Return the [X, Y] coordinate for the center point of the cell that contains the specified text.  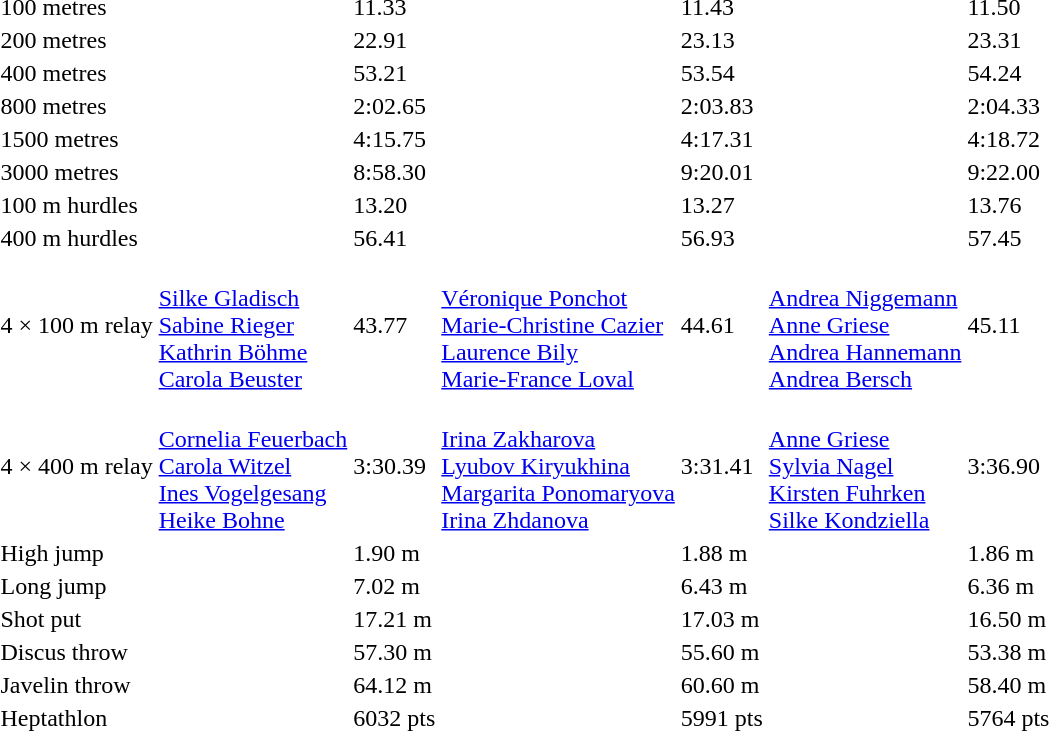
1.90 m [394, 553]
Irina ZakharovaLyubov KiryukhinaMargarita PonomaryovaIrina Zhdanova [558, 466]
56.93 [722, 238]
6.43 m [722, 586]
Andrea NiggemannAnne GrieseAndrea HannemannAndrea Bersch [865, 325]
Véronique PonchotMarie-Christine CazierLaurence BilyMarie-France Loval [558, 325]
4:15.75 [394, 139]
Silke GladischSabine RiegerKathrin BöhmeCarola Beuster [253, 325]
Cornelia FeuerbachCarola WitzelInes VogelgesangHeike Bohne [253, 466]
53.54 [722, 73]
60.60 m [722, 685]
4:17.31 [722, 139]
44.61 [722, 325]
22.91 [394, 40]
17.21 m [394, 619]
7.02 m [394, 586]
13.20 [394, 205]
53.21 [394, 73]
9:20.01 [722, 172]
Anne GrieseSylvia NagelKirsten FuhrkenSilke Kondziella [865, 466]
64.12 m [394, 685]
43.77 [394, 325]
3:30.39 [394, 466]
2:02.65 [394, 106]
1.88 m [722, 553]
17.03 m [722, 619]
23.13 [722, 40]
3:31.41 [722, 466]
8:58.30 [394, 172]
56.41 [394, 238]
57.30 m [394, 652]
2:03.83 [722, 106]
55.60 m [722, 652]
13.27 [722, 205]
